Provide the (X, Y) coordinate of the cell's center where the given text is located.  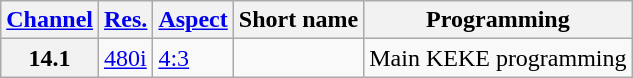
480i (126, 58)
Main KEKE programming (498, 58)
4:3 (193, 58)
14.1 (50, 58)
Short name (298, 20)
Programming (498, 20)
Channel (50, 20)
Aspect (193, 20)
Res. (126, 20)
